Extract the [X, Y] coordinate from the center of the cell holding the provided text.  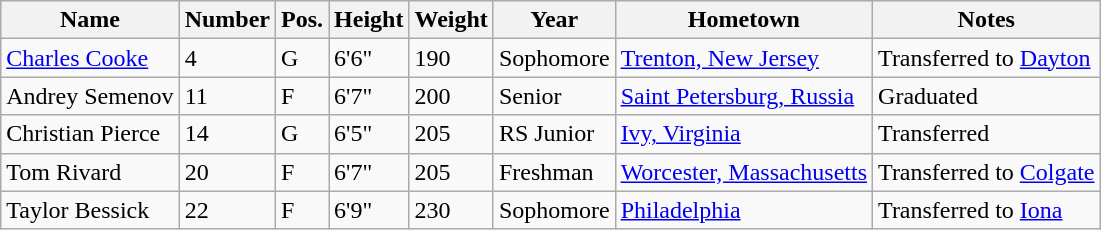
11 [227, 96]
Christian Pierce [90, 134]
Senior [554, 96]
Graduated [986, 96]
Freshman [554, 172]
190 [451, 58]
Pos. [302, 20]
Philadelphia [744, 210]
Andrey Semenov [90, 96]
Charles Cooke [90, 58]
200 [451, 96]
6'5" [369, 134]
230 [451, 210]
Weight [451, 20]
6'6" [369, 58]
Notes [986, 20]
Worcester, Massachusetts [744, 172]
Year [554, 20]
6'9" [369, 210]
Transferred [986, 134]
Hometown [744, 20]
Tom Rivard [90, 172]
Saint Petersburg, Russia [744, 96]
Name [90, 20]
RS Junior [554, 134]
20 [227, 172]
Taylor Bessick [90, 210]
Number [227, 20]
Ivy, Virginia [744, 134]
Height [369, 20]
Transferred to Colgate [986, 172]
Transferred to Iona [986, 210]
4 [227, 58]
Transferred to Dayton [986, 58]
14 [227, 134]
22 [227, 210]
Trenton, New Jersey [744, 58]
